Determine the (X, Y) coordinate at the center of the cell enclosing the given text.  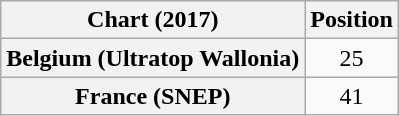
25 (352, 58)
Belgium (Ultratop Wallonia) (153, 58)
Position (352, 20)
41 (352, 96)
Chart (2017) (153, 20)
France (SNEP) (153, 96)
